Extract the (X, Y) coordinate from the center of the cell holding the provided text.  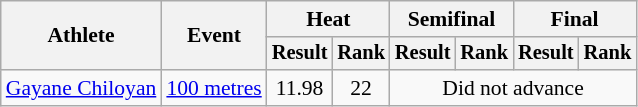
Did not advance (513, 88)
Event (214, 36)
Athlete (82, 36)
Gayane Chiloyan (82, 88)
22 (361, 88)
Heat (328, 19)
11.98 (300, 88)
Final (574, 19)
Semifinal (452, 19)
100 metres (214, 88)
